Extract the [X, Y] coordinate from the center of the cell holding the provided text.  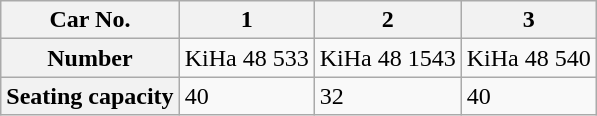
Number [90, 58]
KiHa 48 1543 [388, 58]
Car No. [90, 20]
KiHa 48 540 [528, 58]
32 [388, 96]
2 [388, 20]
Seating capacity [90, 96]
1 [246, 20]
3 [528, 20]
KiHa 48 533 [246, 58]
